From the cell containing the given text, extract its center point as (x, y) coordinate. 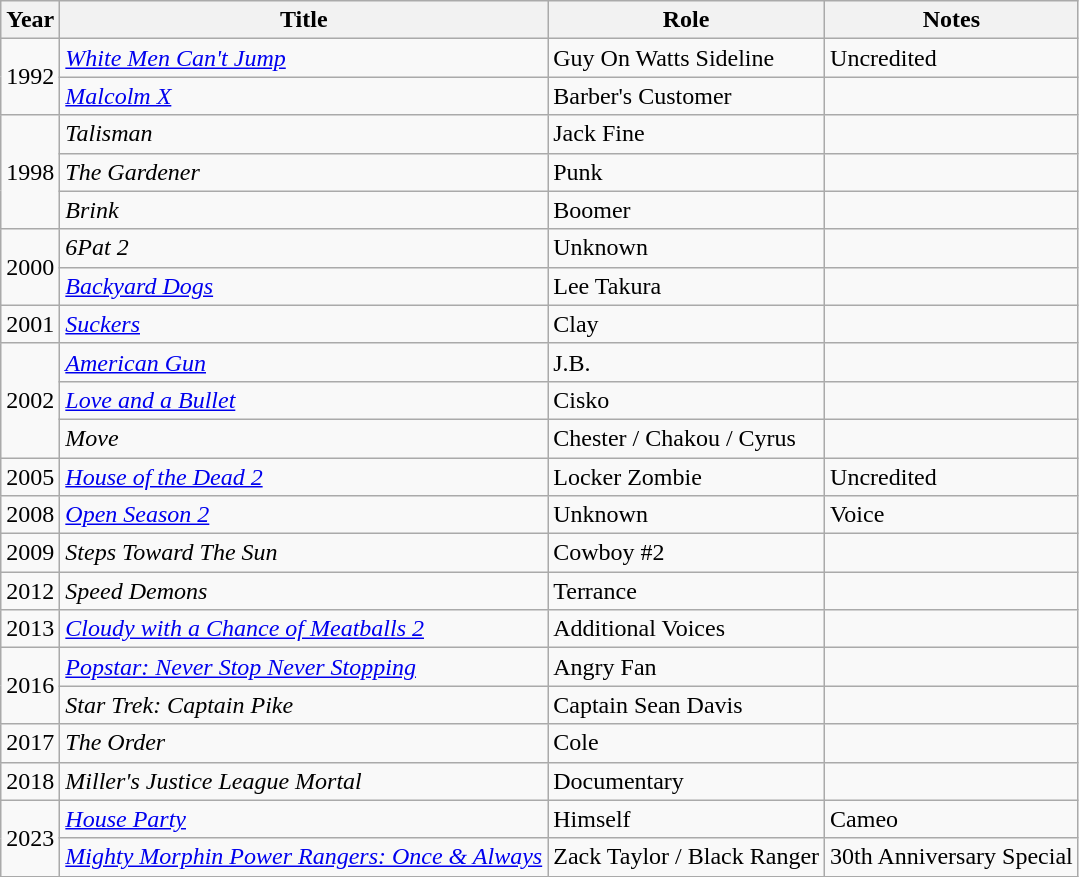
6Pat 2 (304, 248)
Speed Demons (304, 591)
Year (30, 20)
House of the Dead 2 (304, 477)
2000 (30, 267)
Title (304, 20)
Notes (952, 20)
Steps Toward The Sun (304, 553)
Himself (686, 819)
Jack Fine (686, 134)
Star Trek: Captain Pike (304, 705)
2013 (30, 629)
Chester / Chakou / Cyrus (686, 438)
Voice (952, 515)
2008 (30, 515)
2012 (30, 591)
J.B. (686, 362)
Barber's Customer (686, 96)
Backyard Dogs (304, 286)
Open Season 2 (304, 515)
1998 (30, 172)
Cameo (952, 819)
2005 (30, 477)
The Gardener (304, 172)
Cloudy with a Chance of Meatballs 2 (304, 629)
Cisko (686, 400)
Malcolm X (304, 96)
White Men Can't Jump (304, 58)
Cole (686, 743)
Love and a Bullet (304, 400)
Suckers (304, 324)
Angry Fan (686, 667)
1992 (30, 77)
Clay (686, 324)
2018 (30, 781)
Talisman (304, 134)
Miller's Justice League Mortal (304, 781)
The Order (304, 743)
Move (304, 438)
House Party (304, 819)
Boomer (686, 210)
Role (686, 20)
Documentary (686, 781)
Cowboy #2 (686, 553)
Brink (304, 210)
Captain Sean Davis (686, 705)
2016 (30, 686)
2009 (30, 553)
Terrance (686, 591)
2017 (30, 743)
2001 (30, 324)
2023 (30, 838)
2002 (30, 400)
Punk (686, 172)
Additional Voices (686, 629)
30th Anniversary Special (952, 857)
Mighty Morphin Power Rangers: Once & Always (304, 857)
Guy On Watts Sideline (686, 58)
Zack Taylor / Black Ranger (686, 857)
Popstar: Never Stop Never Stopping (304, 667)
American Gun (304, 362)
Lee Takura (686, 286)
Locker Zombie (686, 477)
